Return the (X, Y) coordinate for the center point of the cell that contains the specified text.  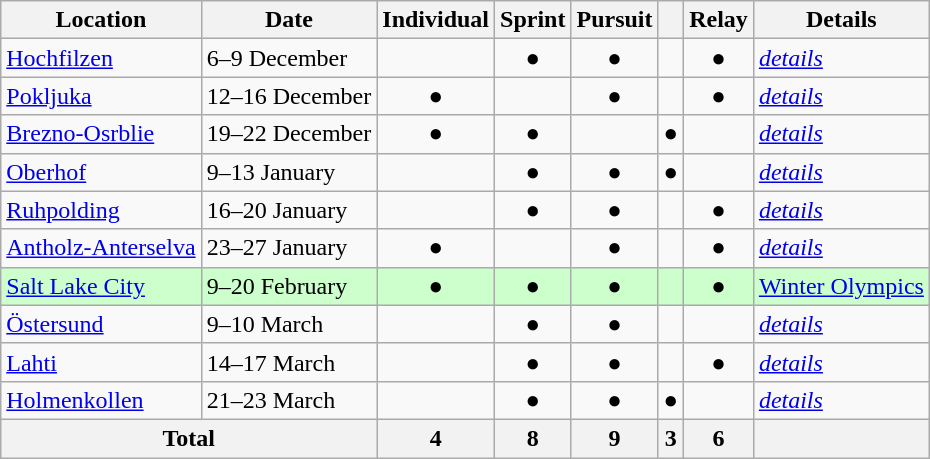
Winter Olympics (841, 286)
Sprint (533, 20)
19–22 December (289, 134)
9–13 January (289, 172)
Hochfilzen (101, 58)
9 (614, 438)
Ruhpolding (101, 210)
6 (719, 438)
Holmenkollen (101, 400)
Details (841, 20)
Relay (719, 20)
Antholz-Anterselva (101, 248)
3 (671, 438)
14–17 March (289, 362)
Östersund (101, 324)
9–20 February (289, 286)
23–27 January (289, 248)
Brezno-Osrblie (101, 134)
16–20 January (289, 210)
Location (101, 20)
21–23 March (289, 400)
Pokljuka (101, 96)
Oberhof (101, 172)
4 (436, 438)
Pursuit (614, 20)
6–9 December (289, 58)
9–10 March (289, 324)
Salt Lake City (101, 286)
Date (289, 20)
12–16 December (289, 96)
Lahti (101, 362)
Total (189, 438)
Individual (436, 20)
8 (533, 438)
